Return the [X, Y] coordinate for the center point of the cell that contains the specified text.  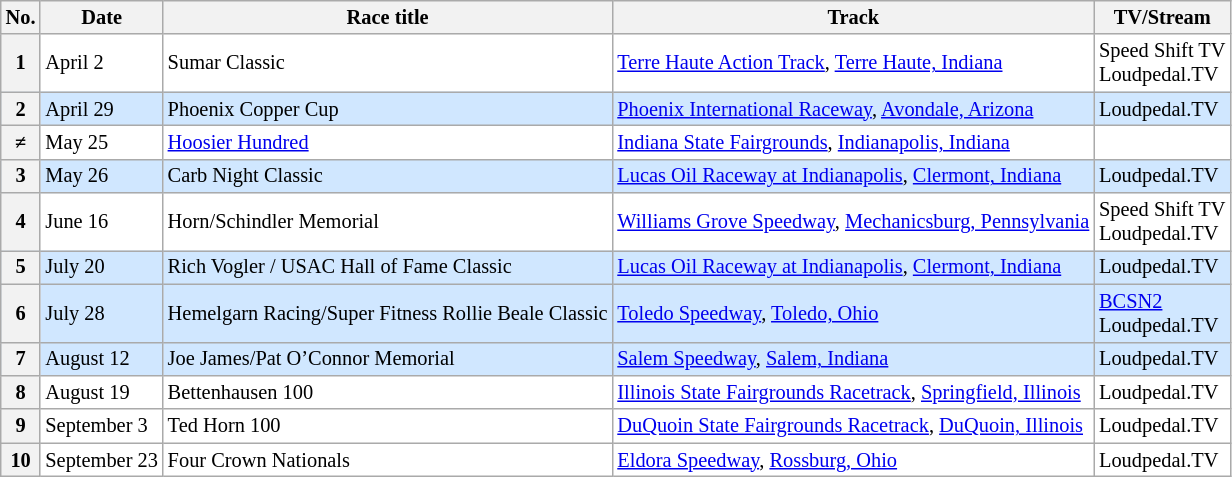
Joe James/Pat O’Connor Memorial [388, 359]
May 25 [101, 142]
Bettenhausen 100 [388, 392]
9 [21, 426]
1 [21, 63]
6 [21, 313]
August 19 [101, 392]
Phoenix Copper Cup [388, 109]
August 12 [101, 359]
Ted Horn 100 [388, 426]
8 [21, 392]
April 29 [101, 109]
July 28 [101, 313]
DuQuoin State Fairgrounds Racetrack, DuQuoin, Illinois [853, 426]
Four Crown Nationals [388, 460]
No. [21, 17]
5 [21, 267]
4 [21, 222]
Indiana State Fairgrounds, Indianapolis, Indiana [853, 142]
September 23 [101, 460]
April 2 [101, 63]
Hoosier Hundred [388, 142]
Track [853, 17]
Williams Grove Speedway, Mechanicsburg, Pennsylvania [853, 222]
Phoenix International Raceway, Avondale, Arizona [853, 109]
BCSN2Loudpedal.TV [1162, 313]
Race title [388, 17]
TV/Stream [1162, 17]
2 [21, 109]
Illinois State Fairgrounds Racetrack, Springfield, Illinois [853, 392]
June 16 [101, 222]
7 [21, 359]
May 26 [101, 176]
≠ [21, 142]
September 3 [101, 426]
3 [21, 176]
Horn/Schindler Memorial [388, 222]
Terre Haute Action Track, Terre Haute, Indiana [853, 63]
Toledo Speedway, Toledo, Ohio [853, 313]
July 20 [101, 267]
Salem Speedway, Salem, Indiana [853, 359]
Carb Night Classic [388, 176]
10 [21, 460]
Rich Vogler / USAC Hall of Fame Classic [388, 267]
Hemelgarn Racing/Super Fitness Rollie Beale Classic [388, 313]
Sumar Classic [388, 63]
Date [101, 17]
Eldora Speedway, Rossburg, Ohio [853, 460]
